Capture the cell that displays the provided text and extract its [x, y] central coordinate. 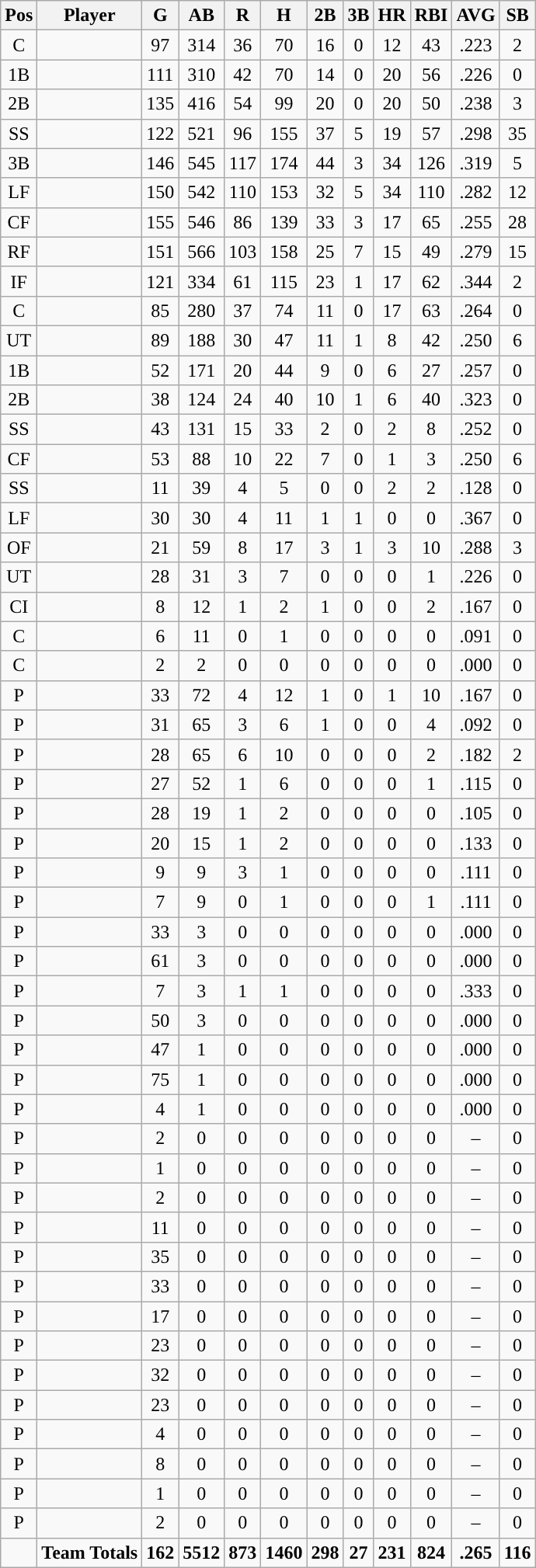
74 [284, 311]
CI [19, 607]
.105 [475, 813]
.092 [475, 725]
.265 [475, 1552]
.367 [475, 518]
131 [202, 429]
566 [202, 252]
135 [160, 104]
545 [202, 163]
.133 [475, 843]
39 [202, 488]
IF [19, 281]
153 [284, 193]
310 [202, 75]
115 [284, 281]
873 [242, 1552]
56 [431, 75]
174 [284, 163]
89 [160, 340]
.323 [475, 400]
139 [284, 222]
.264 [475, 311]
5512 [202, 1552]
14 [325, 75]
231 [392, 1552]
126 [431, 163]
H [284, 16]
Player [90, 16]
72 [202, 695]
1460 [284, 1552]
171 [202, 370]
.223 [475, 45]
158 [284, 252]
53 [160, 459]
122 [160, 134]
.288 [475, 548]
97 [160, 45]
57 [431, 134]
21 [160, 548]
150 [160, 193]
99 [284, 104]
16 [325, 45]
38 [160, 400]
25 [325, 252]
111 [160, 75]
.115 [475, 784]
63 [431, 311]
.182 [475, 754]
AB [202, 16]
.257 [475, 370]
162 [160, 1552]
RF [19, 252]
85 [160, 311]
75 [160, 1080]
314 [202, 45]
.319 [475, 163]
.279 [475, 252]
88 [202, 459]
36 [242, 45]
298 [325, 1552]
334 [202, 281]
103 [242, 252]
Team Totals [90, 1552]
R [242, 16]
546 [202, 222]
824 [431, 1552]
.344 [475, 281]
G [160, 16]
54 [242, 104]
146 [160, 163]
117 [242, 163]
521 [202, 134]
Pos [19, 16]
151 [160, 252]
.238 [475, 104]
.128 [475, 488]
280 [202, 311]
62 [431, 281]
542 [202, 193]
188 [202, 340]
124 [202, 400]
59 [202, 548]
49 [431, 252]
22 [284, 459]
116 [517, 1552]
.282 [475, 193]
.091 [475, 636]
OF [19, 548]
96 [242, 134]
416 [202, 104]
RBI [431, 16]
.298 [475, 134]
24 [242, 400]
HR [392, 16]
86 [242, 222]
.333 [475, 991]
121 [160, 281]
SB [517, 16]
.252 [475, 429]
.255 [475, 222]
AVG [475, 16]
